Extract the (x, y) coordinate from the center of the cell holding the provided text.  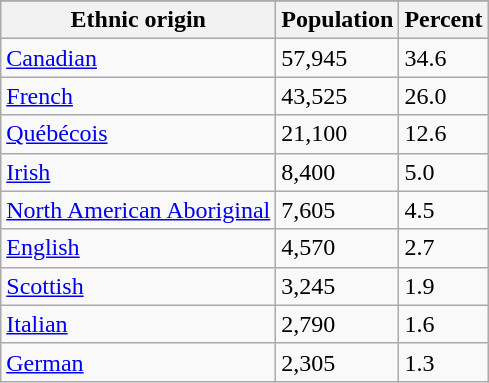
Scottish (138, 286)
Canadian (138, 58)
57,945 (338, 58)
43,525 (338, 96)
Percent (444, 20)
4,570 (338, 248)
7,605 (338, 210)
North American Aboriginal (138, 210)
English (138, 248)
34.6 (444, 58)
1.3 (444, 362)
12.6 (444, 134)
8,400 (338, 172)
2,305 (338, 362)
German (138, 362)
Irish (138, 172)
Québécois (138, 134)
Italian (138, 324)
Ethnic origin (138, 20)
2.7 (444, 248)
3,245 (338, 286)
5.0 (444, 172)
2,790 (338, 324)
French (138, 96)
1.9 (444, 286)
21,100 (338, 134)
Population (338, 20)
1.6 (444, 324)
26.0 (444, 96)
4.5 (444, 210)
